Detect which cell encompasses the target text, then output its [x, y] center coordinate. 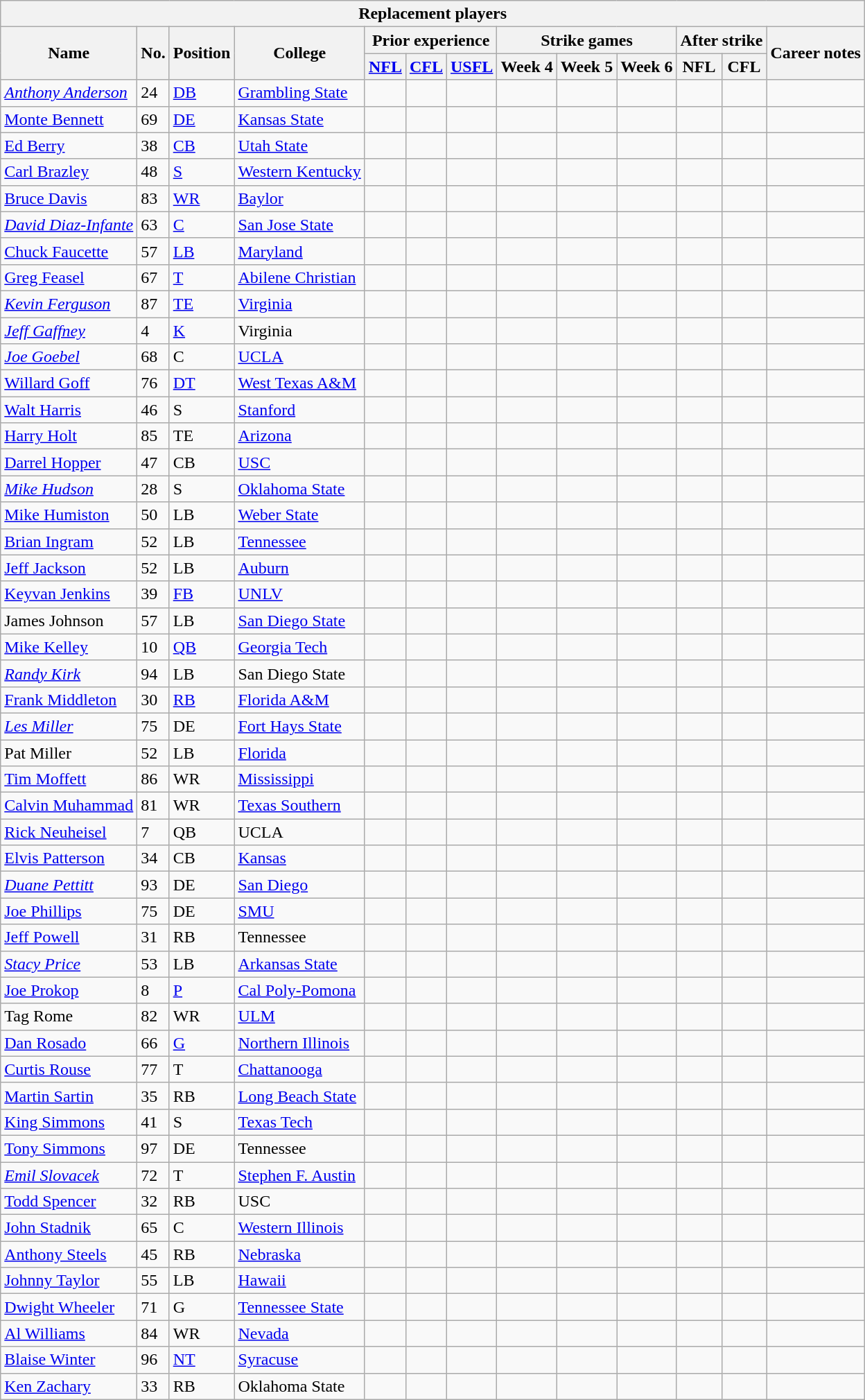
Kansas State [299, 119]
Calvin Muhammad [69, 806]
David Diaz-Infante [69, 225]
Dwight Wheeler [69, 1307]
Auburn [299, 568]
Texas Southern [299, 806]
33 [153, 1386]
Nevada [299, 1333]
Jeff Powell [69, 937]
Greg Feasel [69, 277]
Grambling State [299, 93]
Harry Holt [69, 436]
24 [153, 93]
85 [153, 436]
Abilene Christian [299, 277]
Jeff Jackson [69, 568]
Western Kentucky [299, 172]
81 [153, 806]
Willard Goff [69, 383]
SMU [299, 911]
Tony Simmons [69, 1148]
UNLV [299, 594]
87 [153, 304]
94 [153, 673]
55 [153, 1281]
71 [153, 1307]
Duane Pettitt [69, 885]
ULM [299, 1017]
50 [153, 515]
Joe Goebel [69, 357]
Carl Brazley [69, 172]
Frank Middleton [69, 700]
97 [153, 1148]
53 [153, 964]
San Diego [299, 885]
48 [153, 172]
Florida [299, 752]
Stacy Price [69, 964]
84 [153, 1333]
Tag Rome [69, 1017]
Tim Moffett [69, 779]
35 [153, 1096]
DT [202, 383]
Blaise Winter [69, 1360]
Chattanooga [299, 1069]
Utah State [299, 146]
College [299, 53]
8 [153, 990]
32 [153, 1202]
Ed Berry [69, 146]
Maryland [299, 251]
Darrel Hopper [69, 463]
James Johnson [69, 621]
34 [153, 858]
86 [153, 779]
Todd Spencer [69, 1202]
Kansas [299, 858]
Week 6 [647, 67]
Bruce Davis [69, 198]
Fort Hays State [299, 726]
Career notes [815, 53]
Mississippi [299, 779]
31 [153, 937]
4 [153, 331]
Mike Kelley [69, 647]
FB [202, 594]
DB [202, 93]
Johnny Taylor [69, 1281]
San Jose State [299, 225]
77 [153, 1069]
10 [153, 647]
63 [153, 225]
Chuck Faucette [69, 251]
96 [153, 1360]
Prior experience [431, 40]
After strike [722, 40]
Keyvan Jenkins [69, 594]
Emil Slovacek [69, 1175]
K [202, 331]
Replacement players [432, 14]
NT [202, 1360]
Texas Tech [299, 1122]
Anthony Anderson [69, 93]
Arizona [299, 436]
76 [153, 383]
Martin Sartin [69, 1096]
Kevin Ferguson [69, 304]
Joe Phillips [69, 911]
83 [153, 198]
West Texas A&M [299, 383]
Hawaii [299, 1281]
Jeff Gaffney [69, 331]
Week 4 [527, 67]
King Simmons [69, 1122]
30 [153, 700]
69 [153, 119]
46 [153, 410]
Position [202, 53]
USFL [471, 67]
68 [153, 357]
Mike Hudson [69, 489]
Rick Neuheisel [69, 832]
Nebraska [299, 1254]
72 [153, 1175]
Northern Illinois [299, 1043]
Monte Bennett [69, 119]
Weber State [299, 515]
Randy Kirk [69, 673]
93 [153, 885]
Long Beach State [299, 1096]
Pat Miller [69, 752]
38 [153, 146]
Curtis Rouse [69, 1069]
39 [153, 594]
Brian Ingram [69, 542]
Tennessee State [299, 1307]
82 [153, 1017]
Joe Prokop [69, 990]
Dan Rosado [69, 1043]
Western Illinois [299, 1228]
Cal Poly-Pomona [299, 990]
No. [153, 53]
67 [153, 277]
Week 5 [586, 67]
41 [153, 1122]
Name [69, 53]
Elvis Patterson [69, 858]
Stanford [299, 410]
Anthony Steels [69, 1254]
Georgia Tech [299, 647]
65 [153, 1228]
Stephen F. Austin [299, 1175]
Ken Zachary [69, 1386]
47 [153, 463]
P [202, 990]
66 [153, 1043]
Mike Humiston [69, 515]
Al Williams [69, 1333]
Les Miller [69, 726]
Arkansas State [299, 964]
Florida A&M [299, 700]
Strike games [586, 40]
John Stadnik [69, 1228]
Baylor [299, 198]
Syracuse [299, 1360]
45 [153, 1254]
28 [153, 489]
Walt Harris [69, 410]
7 [153, 832]
